Search for the cell housing the specified text and yield its (x, y) center coordinate. 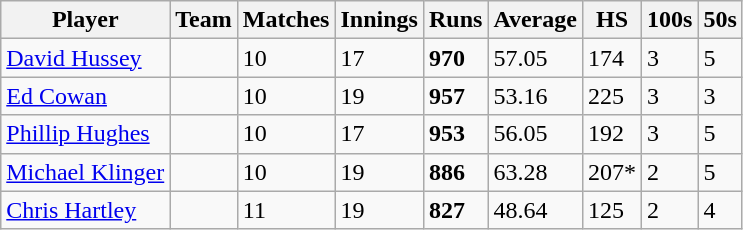
Player (86, 20)
HS (612, 20)
Runs (455, 20)
Phillip Hughes (86, 134)
970 (455, 58)
207* (612, 172)
57.05 (536, 58)
David Hussey (86, 58)
953 (455, 134)
Michael Klinger (86, 172)
100s (670, 20)
Chris Hartley (86, 210)
63.28 (536, 172)
50s (720, 20)
957 (455, 96)
Average (536, 20)
827 (455, 210)
4 (720, 210)
225 (612, 96)
174 (612, 58)
192 (612, 134)
Ed Cowan (86, 96)
Matches (286, 20)
125 (612, 210)
11 (286, 210)
53.16 (536, 96)
Innings (379, 20)
Team (204, 20)
56.05 (536, 134)
48.64 (536, 210)
886 (455, 172)
